Detect which cell encompasses the target text, then output its (x, y) center coordinate. 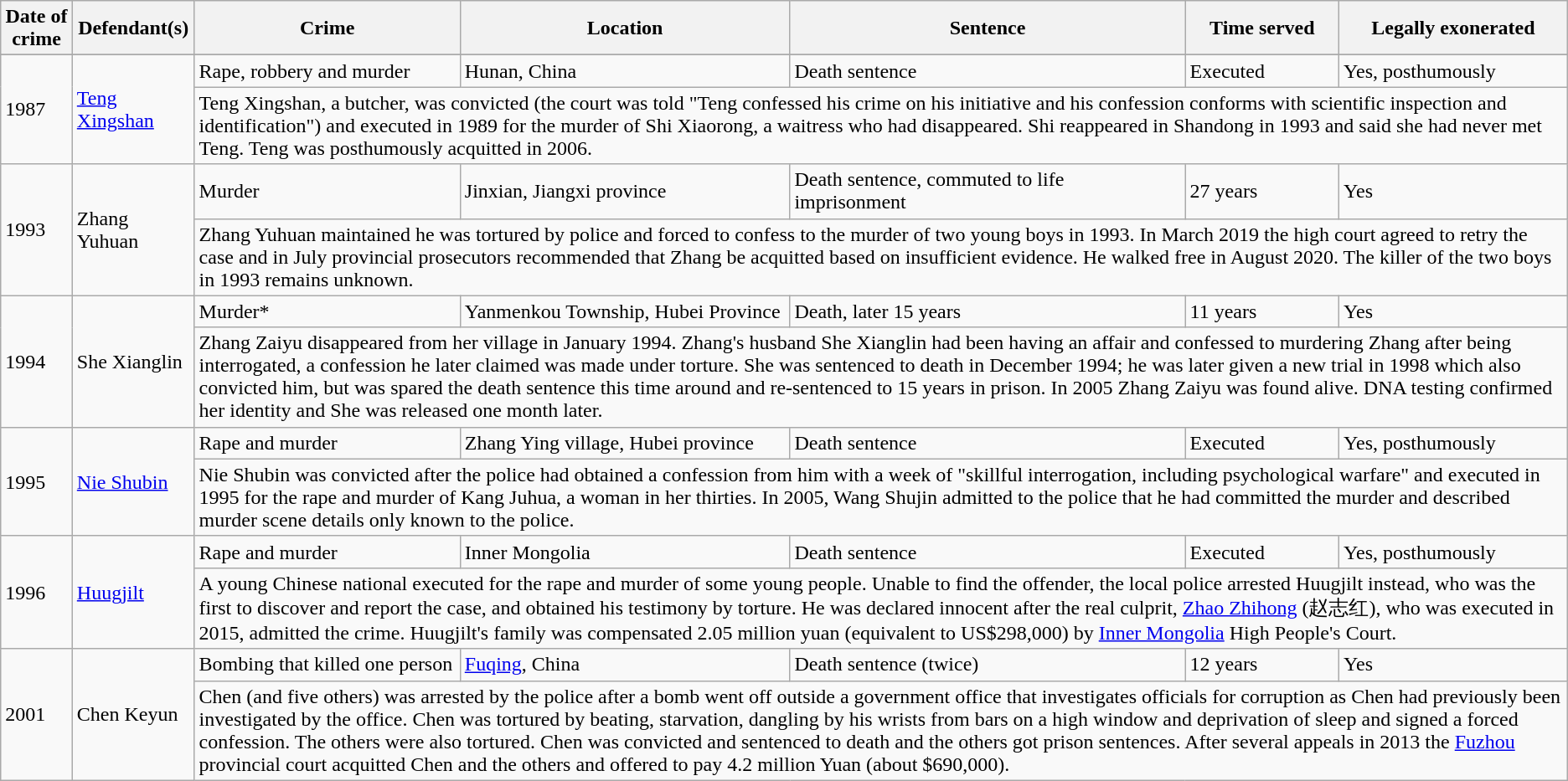
1995 (37, 481)
Yanmenkou Township, Hubei Province (625, 311)
Inner Mongolia (625, 552)
Chen Keyun (133, 715)
Zhang Ying village, Hubei province (625, 443)
Fuqing, China (625, 665)
1994 (37, 362)
Jinxian, Jiangxi province (625, 191)
Nie Shubin (133, 481)
12 years (1262, 665)
Death sentence, commuted to life imprisonment (988, 191)
Murder* (327, 311)
Legally exonerated (1454, 28)
1993 (37, 229)
Sentence (988, 28)
11 years (1262, 311)
1987 (37, 110)
Teng Xingshan (133, 110)
1996 (37, 593)
2001 (37, 715)
Death, later 15 years (988, 311)
Bombing that killed one person (327, 665)
Defendant(s) (133, 28)
Death sentence (twice) (988, 665)
Date of crime (37, 28)
She Xianglin (133, 362)
Time served (1262, 28)
Crime (327, 28)
Hunan, China (625, 71)
Rape, robbery and murder (327, 71)
Murder (327, 191)
Huugjilt (133, 593)
27 years (1262, 191)
Zhang Yuhuan (133, 229)
Location (625, 28)
